Pinpoint the cell where the given text exists, returning its (X, Y) midpoint coordinate. 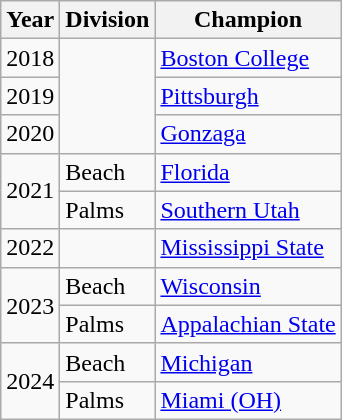
Appalachian State (248, 324)
2018 (30, 58)
Year (30, 20)
2019 (30, 96)
Pittsburgh (248, 96)
Michigan (248, 362)
Gonzaga (248, 134)
2022 (30, 248)
Division (108, 20)
Florida (248, 172)
Southern Utah (248, 210)
Miami (OH) (248, 400)
2023 (30, 305)
2020 (30, 134)
2021 (30, 191)
Wisconsin (248, 286)
Boston College (248, 58)
2024 (30, 381)
Champion (248, 20)
Mississippi State (248, 248)
